Locate the cell with the specified text and output its (x, y) center coordinate. 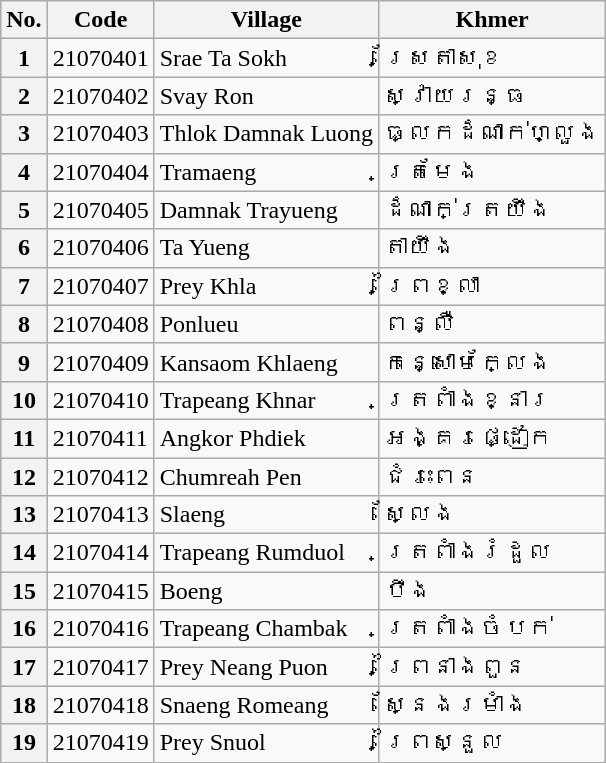
18 (24, 705)
ពន្លឺ (492, 324)
21070407 (100, 286)
16 (24, 629)
ព្រៃស្នួល (492, 743)
21070419 (100, 743)
21070408 (100, 324)
7 (24, 286)
Prey Snuol (266, 743)
Prey Neang Puon (266, 667)
ត្រពាំងចំបក់ (492, 629)
Angkor Phdiek (266, 438)
21070401 (100, 58)
21070414 (100, 553)
9 (24, 362)
1 (24, 58)
ដំណាក់ត្រយឹង (492, 210)
5 (24, 210)
21070409 (100, 362)
ស្វាយរន្ធ (492, 96)
Khmer (492, 20)
Slaeng (266, 515)
Prey Khla (266, 286)
ស្រែតាសុខ (492, 58)
15 (24, 591)
12 (24, 477)
Thlok Damnak Luong (266, 134)
ធ្លកដំណាក់ហ្លួង (492, 134)
Village (266, 20)
21070415 (100, 591)
Trapeang Chambak (266, 629)
ព្រៃខ្លា (492, 286)
21070412 (100, 477)
2 (24, 96)
Boeng (266, 591)
Svay Ron (266, 96)
8 (24, 324)
14 (24, 553)
Ponlueu (266, 324)
Snaeng Romeang (266, 705)
19 (24, 743)
6 (24, 248)
17 (24, 667)
ត្រមែង (492, 172)
21070403 (100, 134)
ត្រពាំងខ្នារ (492, 400)
Chumreah Pen (266, 477)
21070406 (100, 248)
21070405 (100, 210)
21070418 (100, 705)
21070413 (100, 515)
Srae Ta Sokh (266, 58)
បឹង (492, 591)
10 (24, 400)
អង្គរផ្ដៀក (492, 438)
ព្រៃនាងពួន (492, 667)
3 (24, 134)
21070411 (100, 438)
Kansaom Khlaeng (266, 362)
ត្រពាំងរំដួល (492, 553)
កន្សោមក្លែង (492, 362)
11 (24, 438)
ស្នែងរមាំង (492, 705)
No. (24, 20)
21070404 (100, 172)
21070410 (100, 400)
Ta Yueng (266, 248)
Tramaeng (266, 172)
ស្លែង (492, 515)
ជំរះពេន (492, 477)
Code (100, 20)
Trapeang Khnar (266, 400)
13 (24, 515)
Damnak Trayueng (266, 210)
តាយឹង (492, 248)
21070417 (100, 667)
Trapeang Rumduol (266, 553)
4 (24, 172)
21070416 (100, 629)
21070402 (100, 96)
